Return [X, Y] of the center of cell containing provided text 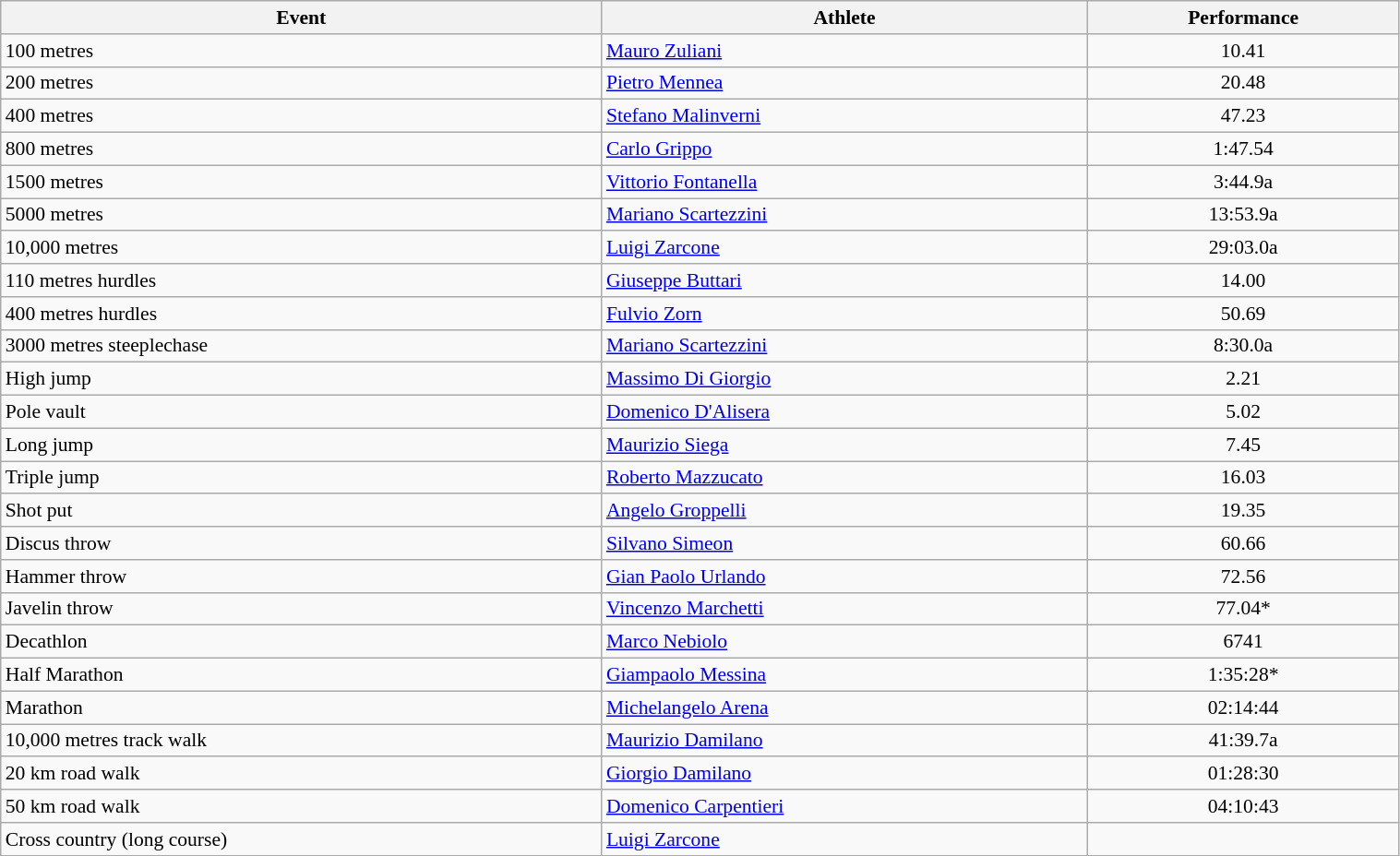
6741 [1243, 642]
10.41 [1243, 51]
72.56 [1243, 577]
Domenico Carpentieri [844, 806]
Shot put [301, 511]
Pietro Mennea [844, 83]
Giampaolo Messina [844, 675]
50 km road walk [301, 806]
100 metres [301, 51]
04:10:43 [1243, 806]
20 km road walk [301, 774]
Marco Nebiolo [844, 642]
Carlo Grippo [844, 149]
Domenico D'Alisera [844, 412]
Fulvio Zorn [844, 314]
29:03.0a [1243, 248]
Decathlon [301, 642]
Event [301, 18]
Massimo Di Giorgio [844, 379]
Athlete [844, 18]
02:14:44 [1243, 707]
19.35 [1243, 511]
800 metres [301, 149]
Pole vault [301, 412]
Giorgio Damilano [844, 774]
Triple jump [301, 478]
Half Marathon [301, 675]
3000 metres steeplechase [301, 346]
5000 metres [301, 215]
60.66 [1243, 543]
2.21 [1243, 379]
10,000 metres [301, 248]
3:44.9a [1243, 182]
Marathon [301, 707]
High jump [301, 379]
47.23 [1243, 116]
Discus throw [301, 543]
5.02 [1243, 412]
16.03 [1243, 478]
Michelangelo Arena [844, 707]
41:39.7a [1243, 741]
400 metres [301, 116]
Stefano Malinverni [844, 116]
1:35:28* [1243, 675]
Mauro Zuliani [844, 51]
Maurizio Siega [844, 445]
Long jump [301, 445]
Cross country (long course) [301, 839]
Vincenzo Marchetti [844, 609]
Hammer throw [301, 577]
7.45 [1243, 445]
14.00 [1243, 280]
400 metres hurdles [301, 314]
Vittorio Fontanella [844, 182]
1500 metres [301, 182]
01:28:30 [1243, 774]
8:30.0a [1243, 346]
20.48 [1243, 83]
Maurizio Damilano [844, 741]
77.04* [1243, 609]
Javelin throw [301, 609]
13:53.9a [1243, 215]
10,000 metres track walk [301, 741]
110 metres hurdles [301, 280]
1:47.54 [1243, 149]
50.69 [1243, 314]
Roberto Mazzucato [844, 478]
Gian Paolo Urlando [844, 577]
Giuseppe Buttari [844, 280]
Silvano Simeon [844, 543]
200 metres [301, 83]
Angelo Groppelli [844, 511]
Performance [1243, 18]
